Extract the (x, y) coordinate from the center of the cell holding the provided text.  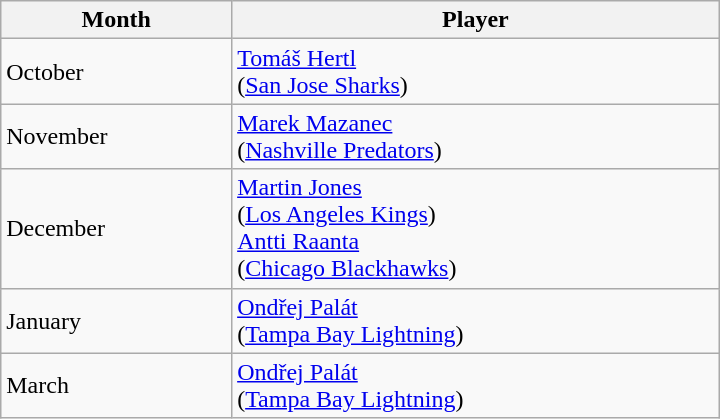
Player (476, 20)
Martin Jones(Los Angeles Kings)Antti Raanta(Chicago Blackhawks) (476, 228)
October (116, 72)
November (116, 136)
March (116, 386)
Month (116, 20)
Marek Mazanec(Nashville Predators) (476, 136)
January (116, 320)
December (116, 228)
Tomáš Hertl(San Jose Sharks) (476, 72)
